Scan for the cell matching the given text and deliver its (X, Y) coordinate at center. 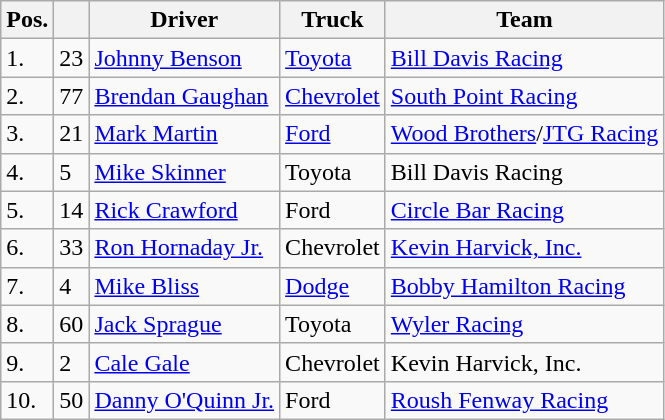
2. (28, 96)
Johnny Benson (184, 58)
Truck (333, 20)
5. (28, 210)
Danny O'Quinn Jr. (184, 400)
Pos. (28, 20)
50 (72, 400)
1. (28, 58)
Bobby Hamilton Racing (524, 286)
8. (28, 324)
2 (72, 362)
33 (72, 248)
Roush Fenway Racing (524, 400)
Wood Brothers/JTG Racing (524, 134)
77 (72, 96)
23 (72, 58)
Cale Gale (184, 362)
21 (72, 134)
Dodge (333, 286)
60 (72, 324)
4. (28, 172)
10. (28, 400)
Brendan Gaughan (184, 96)
9. (28, 362)
Wyler Racing (524, 324)
South Point Racing (524, 96)
3. (28, 134)
Mike Skinner (184, 172)
Ron Hornaday Jr. (184, 248)
Jack Sprague (184, 324)
7. (28, 286)
4 (72, 286)
Mark Martin (184, 134)
5 (72, 172)
Circle Bar Racing (524, 210)
6. (28, 248)
Mike Bliss (184, 286)
14 (72, 210)
Team (524, 20)
Rick Crawford (184, 210)
Driver (184, 20)
